Search for the cell housing the specified text and yield its [X, Y] center coordinate. 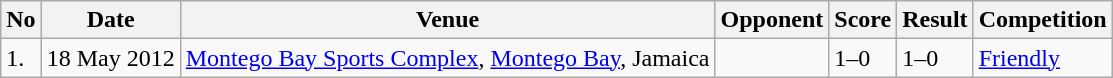
Montego Bay Sports Complex, Montego Bay, Jamaica [448, 58]
Result [935, 20]
Score [863, 20]
Opponent [772, 20]
Friendly [1042, 58]
18 May 2012 [110, 58]
No [21, 20]
Competition [1042, 20]
Venue [448, 20]
1. [21, 58]
Date [110, 20]
